Capture the cell that displays the provided text and extract its (X, Y) central coordinate. 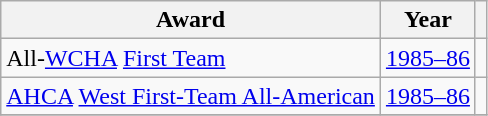
All-WCHA First Team (191, 58)
AHCA West First-Team All-American (191, 96)
Year (428, 20)
Award (191, 20)
